Search for the cell housing the specified text and yield its (x, y) center coordinate. 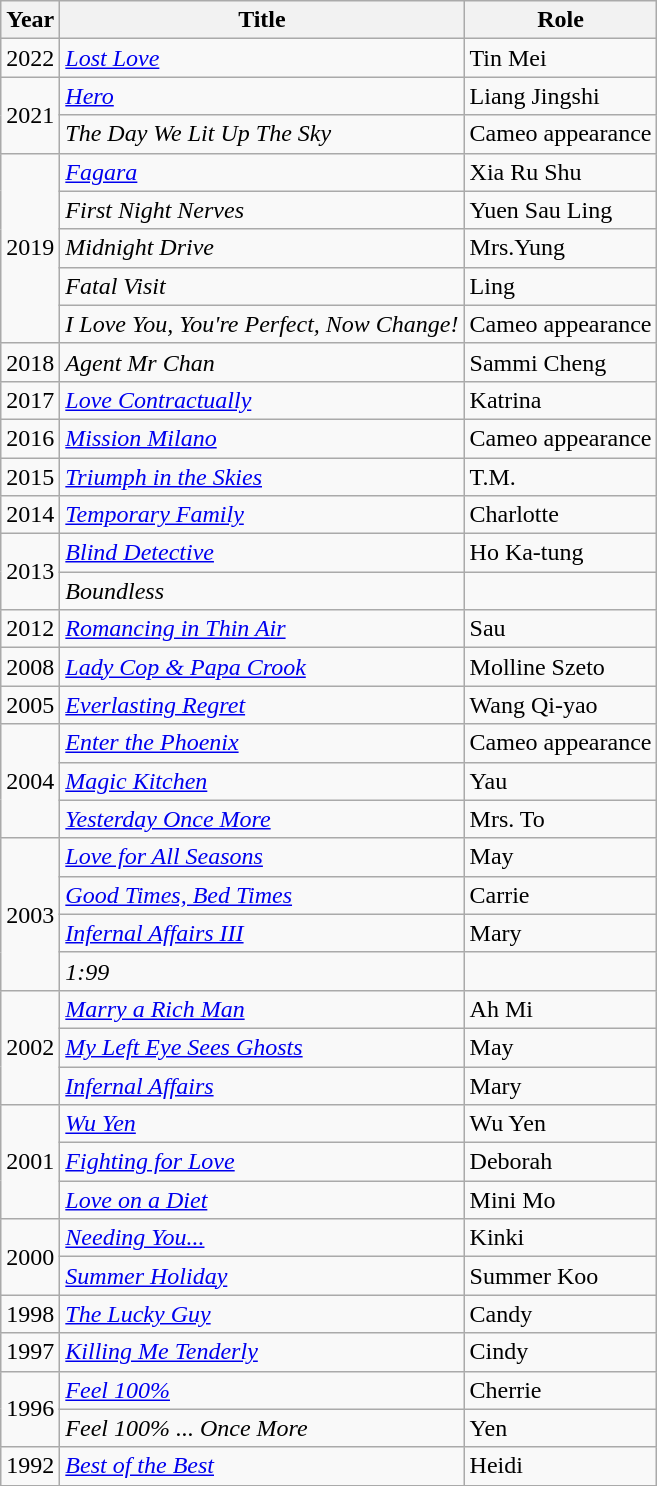
Yesterday Once More (262, 819)
I Love You, You're Perfect, Now Change! (262, 324)
Love for All Seasons (262, 857)
2013 (30, 572)
Ah Mi (560, 1009)
2019 (30, 248)
Role (560, 20)
Xia Ru Shu (560, 172)
Love Contractually (262, 400)
Infernal Affairs (262, 1085)
2003 (30, 914)
Midnight Drive (262, 248)
Molline Szeto (560, 667)
2016 (30, 438)
1998 (30, 1314)
Title (262, 20)
2000 (30, 1257)
Magic Kitchen (262, 781)
My Left Eye Sees Ghosts (262, 1047)
Temporary Family (262, 515)
Mini Mo (560, 1200)
2012 (30, 629)
Ho Ka-tung (560, 553)
Feel 100% (262, 1390)
Best of the Best (262, 1466)
2014 (30, 515)
T.M. (560, 477)
Charlotte (560, 515)
Summer Holiday (262, 1276)
2017 (30, 400)
Year (30, 20)
Sammi Cheng (560, 362)
2008 (30, 667)
Ling (560, 286)
Everlasting Regret (262, 705)
Love on a Diet (262, 1200)
Mrs. To (560, 819)
2021 (30, 115)
Infernal Affairs III (262, 933)
Fighting for Love (262, 1162)
Wang Qi-yao (560, 705)
Agent Mr Chan (262, 362)
Lost Love (262, 58)
2015 (30, 477)
Carrie (560, 895)
Boundless (262, 591)
Triumph in the Skies (262, 477)
Sau (560, 629)
Good Times, Bed Times (262, 895)
Summer Koo (560, 1276)
Cindy (560, 1352)
Feel 100% ... Once More (262, 1428)
2018 (30, 362)
1997 (30, 1352)
Yau (560, 781)
Mrs.Yung (560, 248)
Fatal Visit (262, 286)
Kinki (560, 1238)
1992 (30, 1466)
2004 (30, 781)
The Day We Lit Up The Sky (262, 134)
2002 (30, 1047)
1:99 (262, 971)
Cherrie (560, 1390)
Heidi (560, 1466)
Enter the Phoenix (262, 743)
Romancing in Thin Air (262, 629)
2001 (30, 1162)
Tin Mei (560, 58)
Killing Me Tenderly (262, 1352)
Yen (560, 1428)
Yuen Sau Ling (560, 210)
Fagara (262, 172)
Needing You... (262, 1238)
Hero (262, 96)
Liang Jingshi (560, 96)
Marry a Rich Man (262, 1009)
Mission Milano (262, 438)
1996 (30, 1409)
The Lucky Guy (262, 1314)
First Night Nerves (262, 210)
Deborah (560, 1162)
Katrina (560, 400)
Lady Cop & Papa Crook (262, 667)
2005 (30, 705)
2022 (30, 58)
Blind Detective (262, 553)
Candy (560, 1314)
